From the cell containing the given text, extract its center point as (x, y) coordinate. 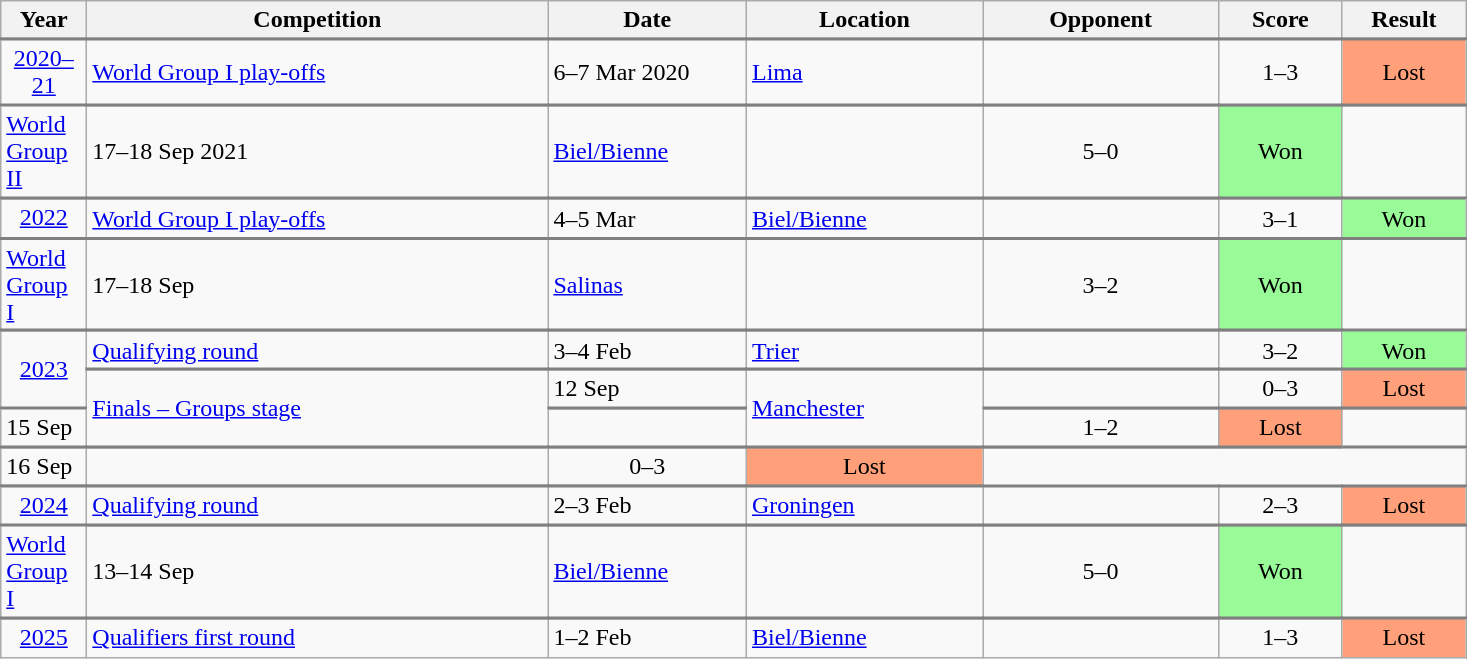
Competition (318, 20)
6–7 Mar 2020 (648, 72)
Score (1281, 20)
Qualifiers first round (318, 638)
2024 (44, 506)
13–14 Sep (318, 572)
Manchester (864, 408)
Date (648, 20)
17–18 Sep (318, 284)
16 Sep (44, 466)
Lima (864, 72)
3–4 Feb (648, 350)
3–1 (1281, 218)
12 Sep (648, 388)
2020–21 (44, 72)
4–5 Mar (648, 218)
Finals – Groups stage (318, 408)
2–3 (1281, 506)
17–18 Sep 2021 (318, 152)
Opponent (1100, 20)
2022 (44, 218)
1–2 Feb (648, 638)
2–3 Feb (648, 506)
Groningen (864, 506)
Location (864, 20)
Result (1404, 20)
2025 (44, 638)
World Group II (44, 152)
1–2 (1100, 428)
15 Sep (44, 428)
2023 (44, 370)
Trier (864, 350)
Year (44, 20)
Salinas (648, 284)
